Find where the given text appears and provide that cell's center as (x, y) coordinate. 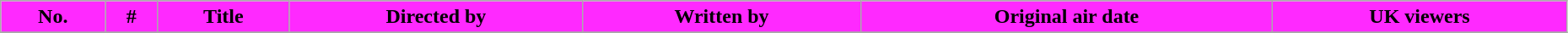
Written by (722, 17)
Directed by (435, 17)
Original air date (1066, 17)
No. (53, 17)
Title (223, 17)
# (132, 17)
UK viewers (1420, 17)
